Return the [x, y] coordinate for the center point of the cell that contains the specified text.  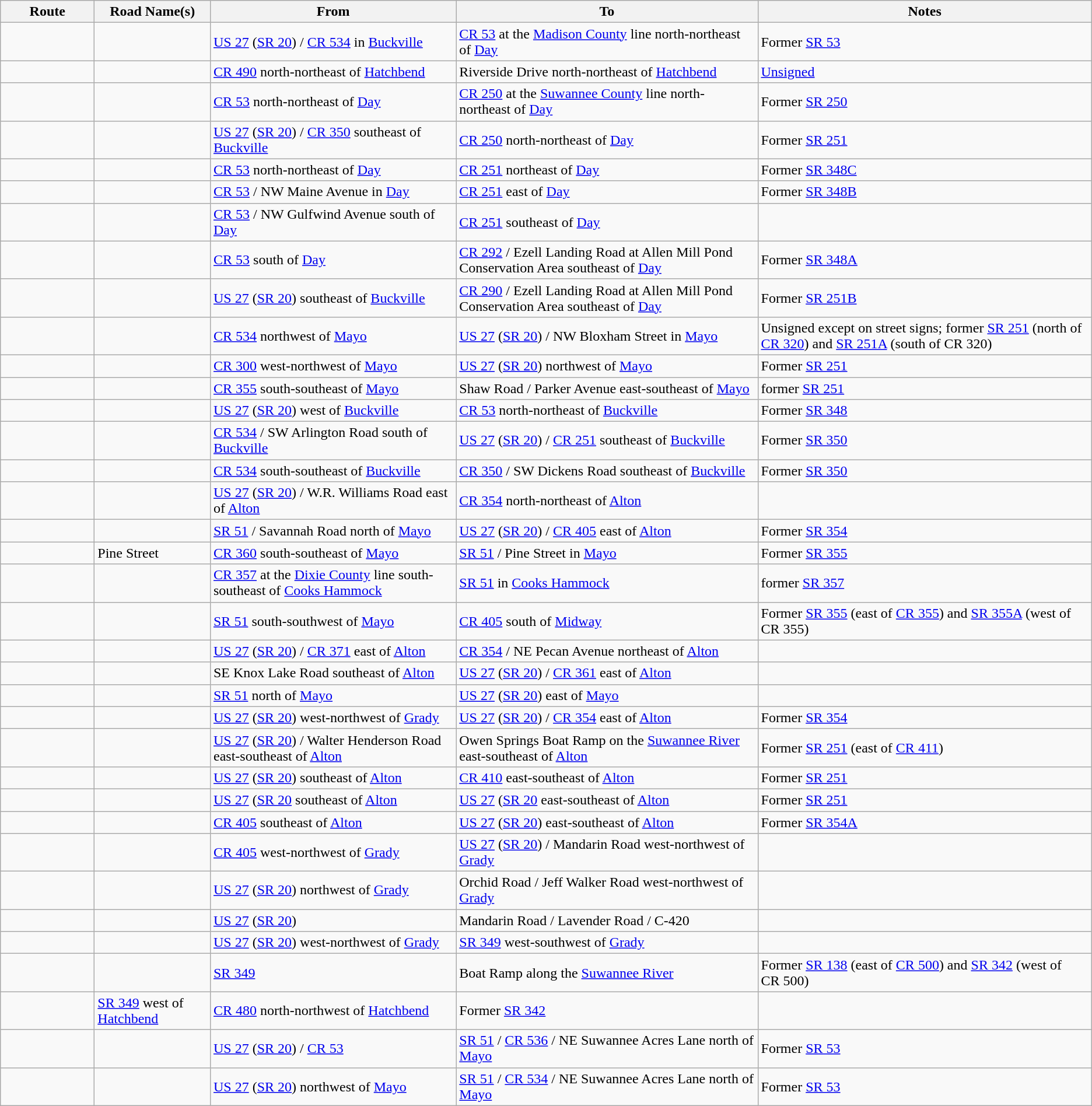
Former SR 348C [925, 170]
Former SR 348B [925, 192]
CR 251 southeast of Day [607, 222]
CR 405 south of Midway [607, 621]
SR 349 [332, 973]
US 27 (SR 20) / CR 361 east of Alton [607, 673]
CR 300 west-northwest of Mayo [332, 366]
US 27 (SR 20 southeast of Alton [332, 800]
former SR 251 [925, 388]
US 27 (SR 20) / CR 371 east of Alton [332, 651]
Mandarin Road / Lavender Road / C-420 [607, 921]
US 27 (SR 20) / CR 53 [332, 1049]
Former SR 250 [925, 101]
CR 534 northwest of Mayo [332, 336]
CR 357 at the Dixie County line south-southeast of Cooks Hammock [332, 583]
US 27 (SR 20) / CR 354 east of Alton [607, 717]
CR 290 / Ezell Landing Road at Allen Mill Pond Conservation Area southeast of Day [607, 297]
CR 250 at the Suwannee County line north-northeast of Day [607, 101]
SR 51 / CR 536 / NE Suwannee Acres Lane north of Mayo [607, 1049]
CR 405 west-northwest of Grady [332, 853]
US 27 (SR 20) / CR 534 in Buckville [332, 42]
US 27 (SR 20) / W.R. Williams Road east of Alton [332, 501]
US 27 (SR 20) east-southeast of Alton [607, 822]
CR 490 north-northeast of Hatchbend [332, 72]
Former SR 251 (east of CR 411) [925, 748]
US 27 (SR 20) / CR 251 southeast of Buckville [607, 441]
US 27 (SR 20) east of Mayo [607, 695]
SR 349 west-southwest of Grady [607, 943]
SE Knox Lake Road southeast of Alton [332, 673]
former SR 357 [925, 583]
CR 354 / NE Pecan Avenue northeast of Alton [607, 651]
CR 53 south of Day [332, 260]
CR 53 north-northeast of Buckville [607, 411]
CR 534 south-southeast of Buckville [332, 471]
US 27 (SR 20) west of Buckville [332, 411]
Former SR 342 [607, 1010]
SR 51 north of Mayo [332, 695]
Pine Street [153, 553]
CR 360 south-southeast of Mayo [332, 553]
SR 51 south-southwest of Mayo [332, 621]
CR 350 / SW Dickens Road southeast of Buckville [607, 471]
Former SR 348 [925, 411]
US 27 (SR 20) / Walter Henderson Road east-southeast of Alton [332, 748]
CR 355 south-southeast of Mayo [332, 388]
CR 251 east of Day [607, 192]
CR 410 east-southeast of Alton [607, 778]
Route [48, 12]
CR 354 north-northeast of Alton [607, 501]
CR 251 northeast of Day [607, 170]
CR 534 / SW Arlington Road south of Buckville [332, 441]
CR 292 / Ezell Landing Road at Allen Mill Pond Conservation Area southeast of Day [607, 260]
Former SR 348A [925, 260]
Riverside Drive north-northeast of Hatchbend [607, 72]
CR 53 / NW Gulfwind Avenue south of Day [332, 222]
From [332, 12]
CR 405 southeast of Alton [332, 822]
SR 51 / Savannah Road north of Mayo [332, 531]
Former SR 355 (east of CR 355) and SR 355A (west of CR 355) [925, 621]
Former SR 355 [925, 553]
CR 250 north-northeast of Day [607, 140]
US 27 (SR 20) southeast of Buckville [332, 297]
US 27 (SR 20) / Mandarin Road west-northwest of Grady [607, 853]
SR 51 / CR 534 / NE Suwannee Acres Lane north of Mayo [607, 1086]
US 27 (SR 20) southeast of Alton [332, 778]
CR 53 at the Madison County line north-northeast of Day [607, 42]
Road Name(s) [153, 12]
SR 349 west of Hatchbend [153, 1010]
To [607, 12]
SR 51 in Cooks Hammock [607, 583]
Notes [925, 12]
Boat Ramp along the Suwannee River [607, 973]
US 27 (SR 20) / NW Bloxham Street in Mayo [607, 336]
Former SR 354A [925, 822]
US 27 (SR 20 east-southeast of Alton [607, 800]
Former SR 138 (east of CR 500) and SR 342 (west of CR 500) [925, 973]
US 27 (SR 20) [332, 921]
CR 53 / NW Maine Avenue in Day [332, 192]
Unsigned [925, 72]
US 27 (SR 20) / CR 405 east of Alton [607, 531]
Owen Springs Boat Ramp on the Suwannee River east-southeast of Alton [607, 748]
SR 51 / Pine Street in Mayo [607, 553]
CR 480 north-northwest of Hatchbend [332, 1010]
Former SR 251B [925, 297]
US 27 (SR 20) / CR 350 southeast of Buckville [332, 140]
US 27 (SR 20) northwest of Grady [332, 890]
Orchid Road / Jeff Walker Road west-northwest of Grady [607, 890]
Unsigned except on street signs; former SR 251 (north of CR 320) and SR 251A (south of CR 320) [925, 336]
Shaw Road / Parker Avenue east-southeast of Mayo [607, 388]
